Detect which cell encompasses the target text, then output its [X, Y] center coordinate. 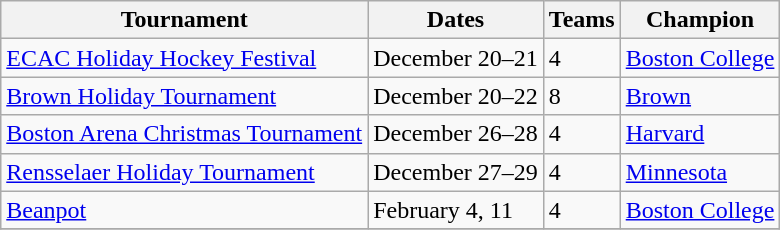
December 20–21 [456, 58]
Minnesota [700, 172]
December 20–22 [456, 96]
Brown [700, 96]
8 [582, 96]
Champion [700, 20]
Brown Holiday Tournament [184, 96]
ECAC Holiday Hockey Festival [184, 58]
Teams [582, 20]
Rensselaer Holiday Tournament [184, 172]
February 4, 11 [456, 210]
Dates [456, 20]
Beanpot [184, 210]
Harvard [700, 134]
Boston Arena Christmas Tournament [184, 134]
December 27–29 [456, 172]
Tournament [184, 20]
December 26–28 [456, 134]
